Identify which cell holds the provided text, then report its (x, y) central coordinate. 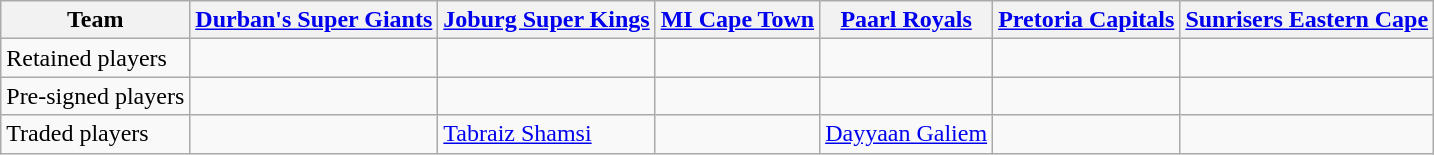
MI Cape Town (737, 20)
Traded players (96, 134)
Durban's Super Giants (314, 20)
Sunrisers Eastern Cape (1307, 20)
Team (96, 20)
Retained players (96, 58)
Joburg Super Kings (546, 20)
Pretoria Capitals (1086, 20)
Paarl Royals (906, 20)
Pre-signed players (96, 96)
Dayyaan Galiem (906, 134)
Tabraiz Shamsi (546, 134)
